From the cell containing the given text, extract its center point as [x, y] coordinate. 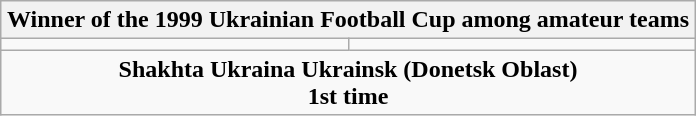
Shakhta Ukraina Ukrainsk (Donetsk Oblast)1st time [348, 82]
Winner of the 1999 Ukrainian Football Cup among amateur teams [348, 20]
